Locate the cell with the specified text and output its (X, Y) center coordinate. 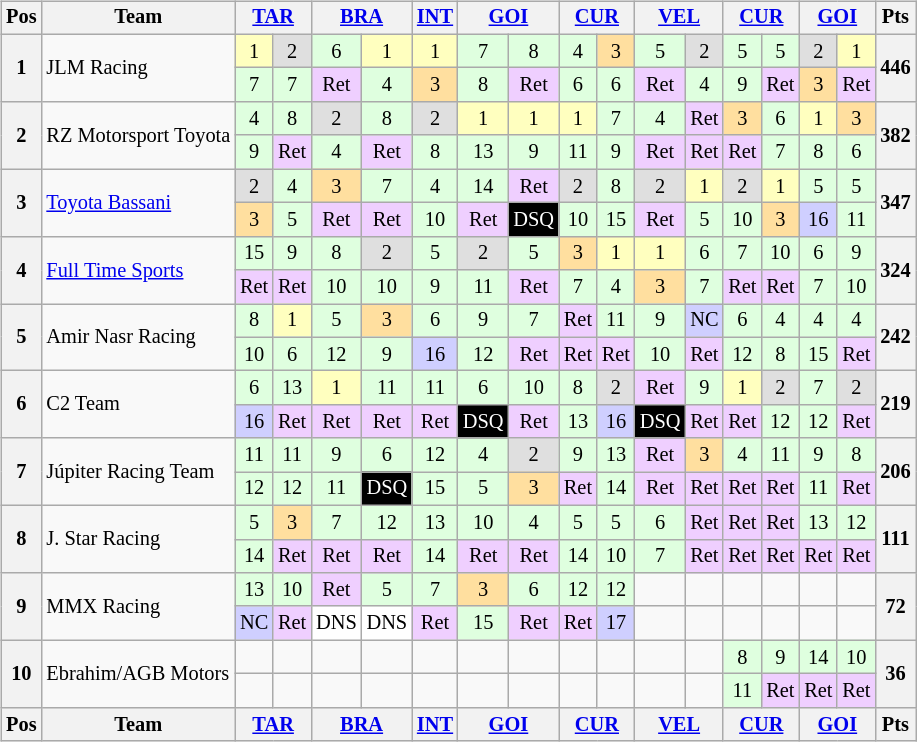
17 (616, 623)
324 (895, 270)
Amir Nasr Racing (138, 338)
Júpiter Racing Team (138, 472)
111 (895, 538)
J. Star Racing (138, 538)
382 (895, 136)
Full Time Sports (138, 270)
RZ Motorsport Toyota (138, 136)
206 (895, 472)
347 (895, 202)
C2 Team (138, 404)
MMX Racing (138, 606)
446 (895, 68)
36 (895, 674)
219 (895, 404)
JLM Racing (138, 68)
72 (895, 606)
242 (895, 338)
Toyota Bassani (138, 202)
Ebrahim/AGB Motors (138, 674)
